Detect which cell encompasses the target text, then output its (X, Y) center coordinate. 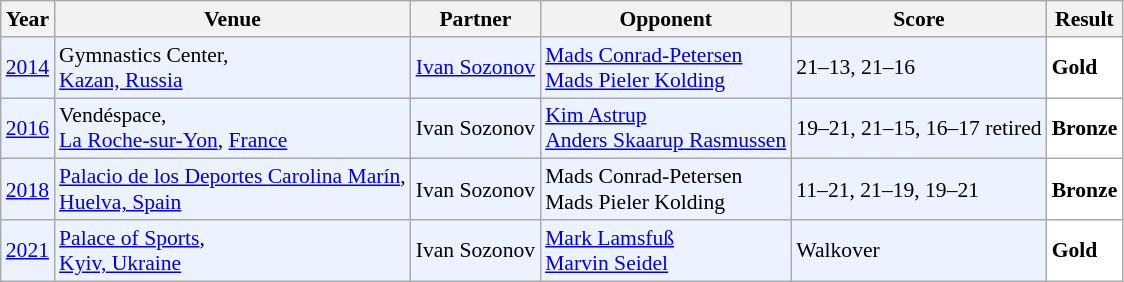
Score (918, 19)
2014 (28, 68)
Palace of Sports,Kyiv, Ukraine (232, 250)
Gymnastics Center,Kazan, Russia (232, 68)
Opponent (666, 19)
Palacio de los Deportes Carolina Marín,Huelva, Spain (232, 190)
11–21, 21–19, 19–21 (918, 190)
21–13, 21–16 (918, 68)
Venue (232, 19)
Mark Lamsfuß Marvin Seidel (666, 250)
2016 (28, 128)
2018 (28, 190)
Kim Astrup Anders Skaarup Rasmussen (666, 128)
Result (1085, 19)
Vendéspace,La Roche-sur-Yon, France (232, 128)
19–21, 21–15, 16–17 retired (918, 128)
Partner (476, 19)
Year (28, 19)
Walkover (918, 250)
2021 (28, 250)
